Determine the [x, y] coordinate at the center of the cell enclosing the given text.  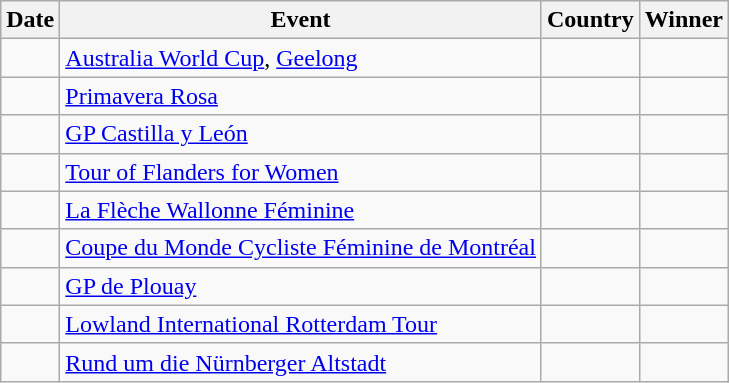
Primavera Rosa [301, 96]
Tour of Flanders for Women [301, 172]
Rund um die Nürnberger Altstadt [301, 362]
La Flèche Wallonne Féminine [301, 210]
Lowland International Rotterdam Tour [301, 324]
Date [30, 20]
Winner [684, 20]
Country [590, 20]
GP de Plouay [301, 286]
GP Castilla y León [301, 134]
Australia World Cup, Geelong [301, 58]
Coupe du Monde Cycliste Féminine de Montréal [301, 248]
Event [301, 20]
